Provide the (X, Y) coordinate of the cell's center where the given text is located.  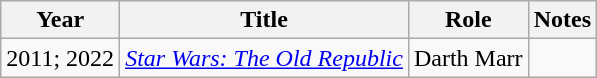
2011; 2022 (60, 58)
Star Wars: The Old Republic (264, 58)
Notes (562, 20)
Title (264, 20)
Year (60, 20)
Darth Marr (468, 58)
Role (468, 20)
